Pinpoint the cell where the given text exists, returning its (X, Y) midpoint coordinate. 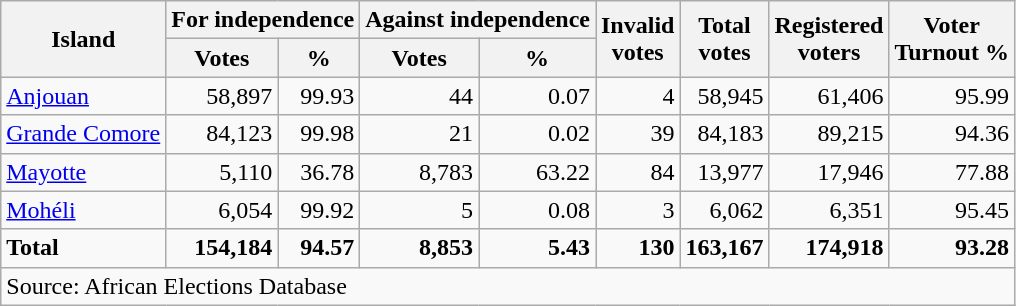
8,853 (420, 248)
5.43 (538, 248)
84 (638, 172)
84,123 (222, 134)
174,918 (829, 248)
39 (638, 134)
6,062 (724, 210)
0.08 (538, 210)
84,183 (724, 134)
58,897 (222, 96)
For independence (263, 20)
163,167 (724, 248)
Invalidvotes (638, 39)
93.28 (952, 248)
Island (84, 39)
3 (638, 210)
63.22 (538, 172)
Source: African Elections Database (508, 286)
58,945 (724, 96)
0.02 (538, 134)
17,946 (829, 172)
44 (420, 96)
Mohéli (84, 210)
13,977 (724, 172)
154,184 (222, 248)
89,215 (829, 134)
6,054 (222, 210)
Total (84, 248)
95.45 (952, 210)
5,110 (222, 172)
5 (420, 210)
6,351 (829, 210)
36.78 (319, 172)
130 (638, 248)
8,783 (420, 172)
Against independence (478, 20)
95.99 (952, 96)
77.88 (952, 172)
Registeredvoters (829, 39)
VoterTurnout % (952, 39)
99.92 (319, 210)
Totalvotes (724, 39)
Mayotte (84, 172)
94.36 (952, 134)
99.98 (319, 134)
Grande Comore (84, 134)
4 (638, 96)
Anjouan (84, 96)
21 (420, 134)
0.07 (538, 96)
94.57 (319, 248)
61,406 (829, 96)
99.93 (319, 96)
